Search for the cell housing the specified text and yield its (X, Y) center coordinate. 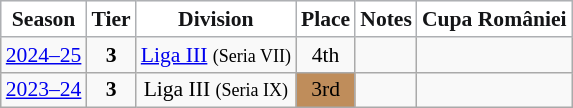
Notes (386, 19)
Liga III (Seria IX) (216, 90)
2023–24 (44, 90)
3rd (326, 90)
Division (216, 19)
2024–25 (44, 55)
Tier (110, 19)
Place (326, 19)
Liga III (Seria VII) (216, 55)
Season (44, 19)
Cupa României (494, 19)
4th (326, 55)
